From the cell containing the given text, extract its center point as (x, y) coordinate. 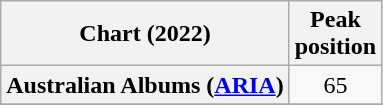
Australian Albums (ARIA) (145, 85)
Chart (2022) (145, 34)
Peakposition (335, 34)
65 (335, 85)
